Pinpoint the cell where the given text exists, returning its [x, y] midpoint coordinate. 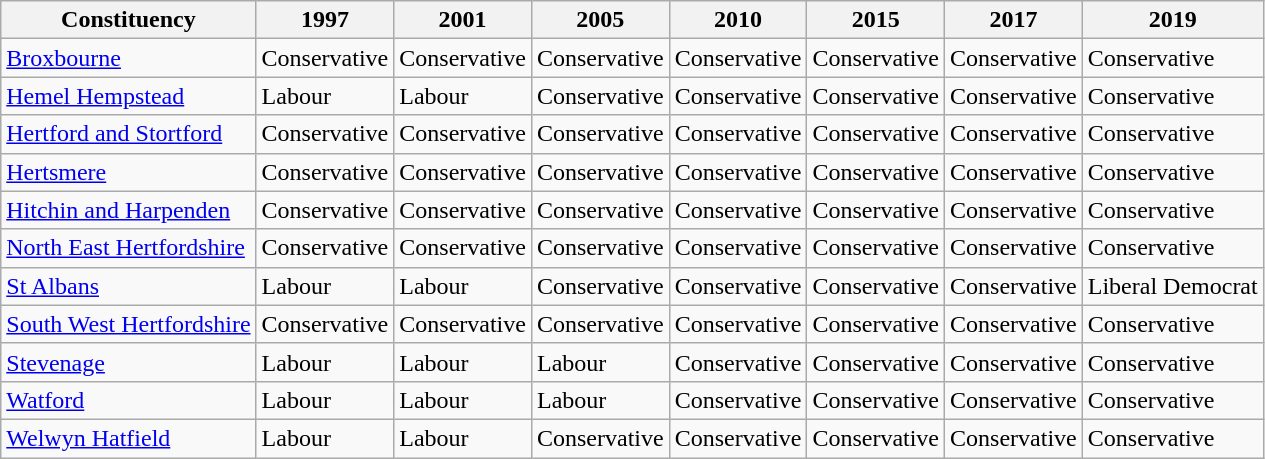
2010 [738, 20]
North East Hertfordshire [128, 248]
Hitchin and Harpenden [128, 210]
Stevenage [128, 362]
2005 [600, 20]
Hertsmere [128, 172]
Constituency [128, 20]
2019 [1172, 20]
South West Hertfordshire [128, 324]
Hemel Hempstead [128, 96]
Watford [128, 400]
2017 [1014, 20]
Broxbourne [128, 58]
Liberal Democrat [1172, 286]
Hertford and Stortford [128, 134]
Welwyn Hatfield [128, 438]
2001 [463, 20]
St Albans [128, 286]
2015 [876, 20]
1997 [325, 20]
